For the text-containing cell, return its midpoint in (X, Y) coordinate format. 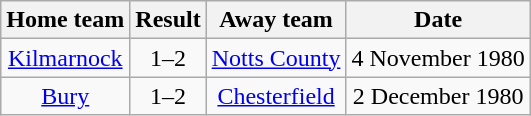
2 December 1980 (438, 96)
Away team (276, 20)
Bury (66, 96)
4 November 1980 (438, 58)
Date (438, 20)
Kilmarnock (66, 58)
Result (168, 20)
Home team (66, 20)
Chesterfield (276, 96)
Notts County (276, 58)
